Pinpoint the cell where the given text exists, returning its [x, y] midpoint coordinate. 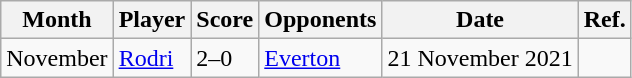
Ref. [604, 20]
Date [480, 20]
Player [152, 20]
Rodri [152, 58]
November [57, 58]
Month [57, 20]
Score [225, 20]
2–0 [225, 58]
21 November 2021 [480, 58]
Everton [320, 58]
Opponents [320, 20]
